Provide the (x, y) coordinate of the cell's center where the given text is located.  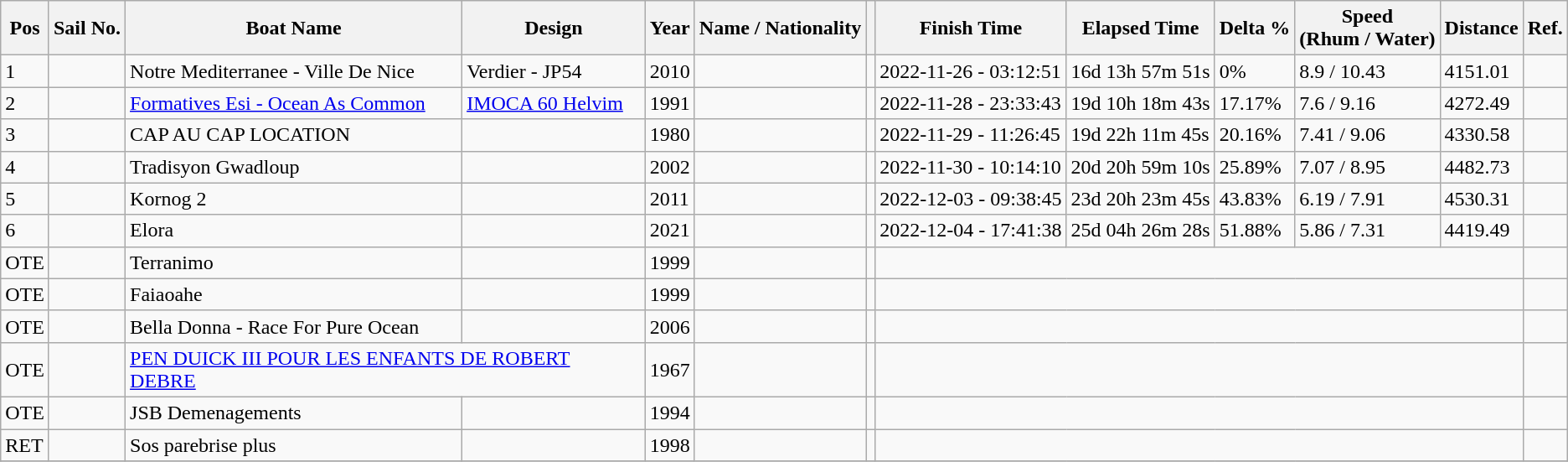
20.16% (1255, 135)
2022-12-03 - 09:38:45 (971, 199)
1980 (670, 135)
4151.01 (1481, 71)
2010 (670, 71)
1994 (670, 413)
PEN DUICK III POUR LES ENFANTS DE ROBERT DEBRE (385, 369)
7.6 / 9.16 (1367, 103)
Distance (1481, 29)
CAP AU CAP LOCATION (294, 135)
1998 (670, 445)
1991 (670, 103)
4330.58 (1481, 135)
2022-11-30 - 10:14:10 (971, 167)
Name / Nationality (780, 29)
6.19 / 7.91 (1367, 199)
Notre Mediterranee - Ville De Nice (294, 71)
17.17% (1255, 103)
Faiaoahe (294, 294)
19d 10h 18m 43s (1141, 103)
JSB Demenagements (294, 413)
Year (670, 29)
2022-11-28 - 23:33:43 (971, 103)
51.88% (1255, 231)
Elora (294, 231)
5 (25, 199)
Sail No. (87, 29)
2021 (670, 231)
1 (25, 71)
2022-11-29 - 11:26:45 (971, 135)
4482.73 (1481, 167)
4 (25, 167)
Delta % (1255, 29)
Boat Name (294, 29)
2 (25, 103)
Finish Time (971, 29)
Bella Donna - Race For Pure Ocean (294, 326)
Kornog 2 (294, 199)
Ref. (1545, 29)
7.41 / 9.06 (1367, 135)
Speed(Rhum / Water) (1367, 29)
43.83% (1255, 199)
25d 04h 26m 28s (1141, 231)
1967 (670, 369)
2022-11-26 - 03:12:51 (971, 71)
8.9 / 10.43 (1367, 71)
6 (25, 231)
19d 22h 11m 45s (1141, 135)
16d 13h 57m 51s (1141, 71)
RET (25, 445)
IMOCA 60 Helvim (554, 103)
2006 (670, 326)
7.07 / 8.95 (1367, 167)
Sos parebrise plus (294, 445)
Terranimo (294, 262)
4530.31 (1481, 199)
Formatives Esi - Ocean As Common (294, 103)
Elapsed Time (1141, 29)
Tradisyon Gwadloup (294, 167)
23d 20h 23m 45s (1141, 199)
4419.49 (1481, 231)
2011 (670, 199)
2002 (670, 167)
5.86 / 7.31 (1367, 231)
Pos (25, 29)
20d 20h 59m 10s (1141, 167)
3 (25, 135)
2022-12-04 - 17:41:38 (971, 231)
4272.49 (1481, 103)
Design (554, 29)
25.89% (1255, 167)
0% (1255, 71)
Verdier - JP54 (554, 71)
